Output the (X, Y) coordinate of the center of the cell containing the given text.  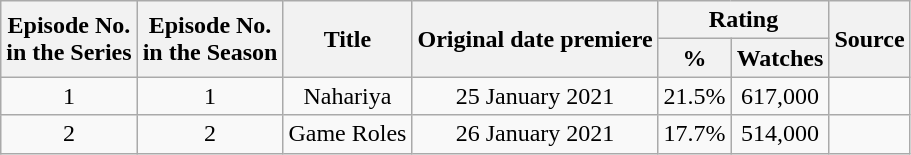
Source (870, 39)
Original date premiere (535, 39)
514,000 (780, 134)
Episode No.in the Series (69, 39)
Title (348, 39)
Game Roles (348, 134)
21.5% (694, 96)
26 January 2021 (535, 134)
Watches (780, 58)
Episode No.in the Season (210, 39)
% (694, 58)
617,000 (780, 96)
Nahariya (348, 96)
17.7% (694, 134)
Rating (744, 20)
25 January 2021 (535, 96)
